Locate the cell with the specified text and output its (X, Y) center coordinate. 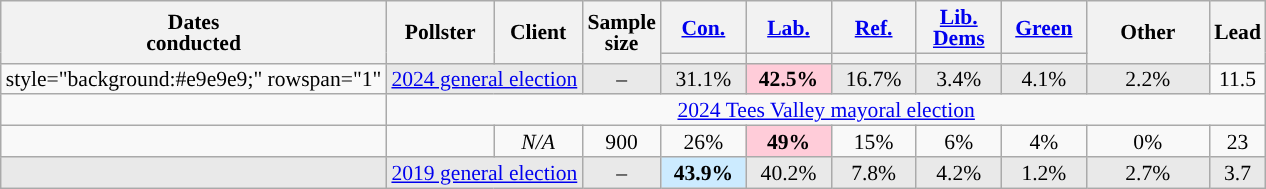
43.9% (704, 172)
42.5% (788, 78)
Pollster (440, 32)
Lead (1238, 32)
40.2% (788, 172)
2019 general election (484, 172)
Con. (704, 27)
2.2% (1148, 78)
Client (538, 32)
23 (1238, 142)
3.7 (1238, 172)
16.7% (874, 78)
1.2% (1044, 172)
11.5 (1238, 78)
Green (1044, 27)
15% (874, 142)
3.4% (958, 78)
Samplesize (621, 32)
49% (788, 142)
Ref. (874, 27)
6% (958, 142)
Datesconducted (194, 32)
Other (1148, 32)
2024 general election (484, 78)
31.1% (704, 78)
26% (704, 142)
900 (621, 142)
4.1% (1044, 78)
style="background:#e9e9e9;" rowspan="1" (194, 78)
Lib. Dems (958, 27)
N/A (538, 142)
7.8% (874, 172)
4% (1044, 142)
4.2% (958, 172)
2024 Tees Valley mayoral election (826, 110)
0% (1148, 142)
2.7% (1148, 172)
Lab. (788, 27)
